From the cell containing the given text, extract its center point as [x, y] coordinate. 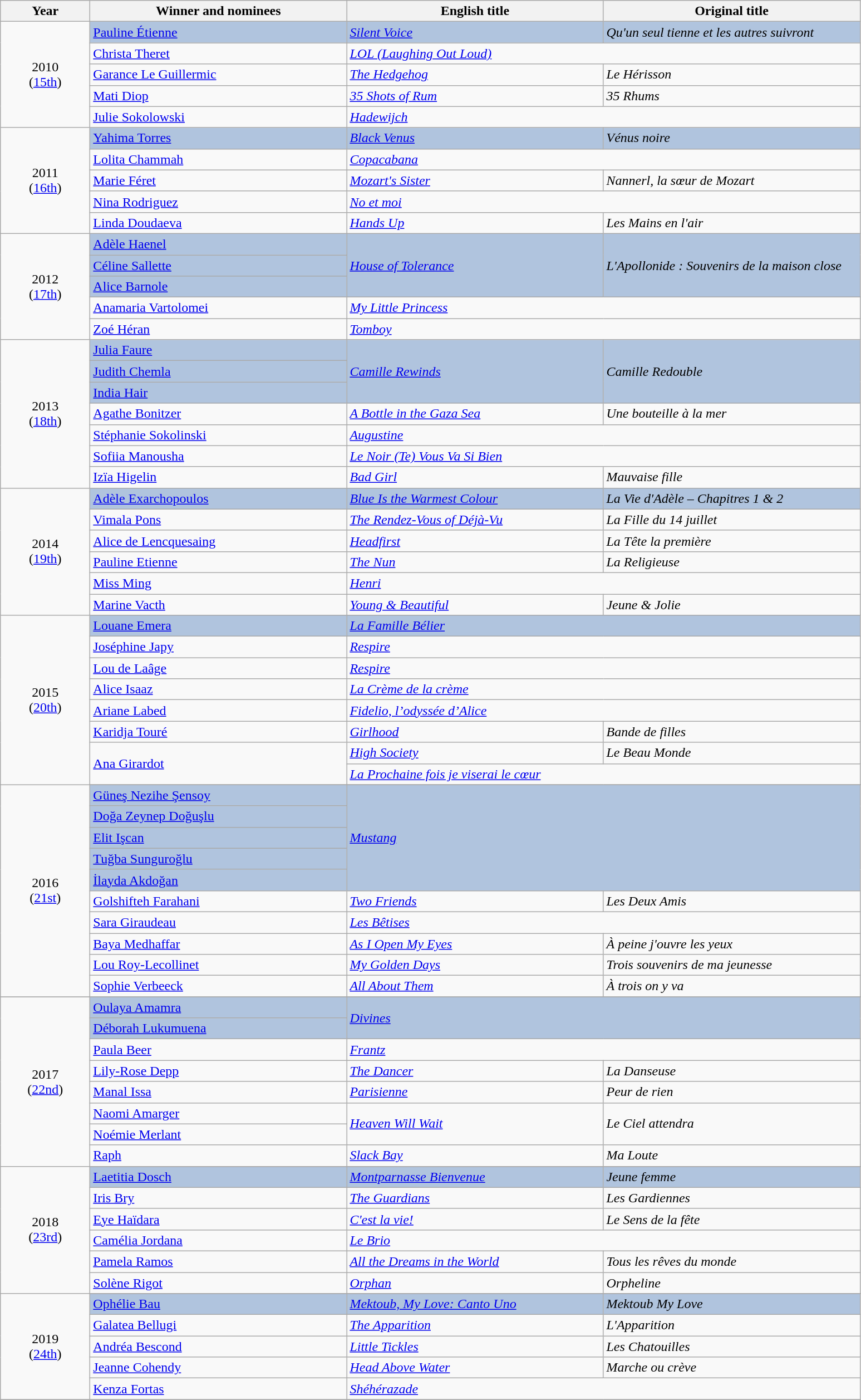
Young & Beautiful [475, 604]
Les Chatouilles [731, 1347]
La Famille Bélier [603, 626]
Alice Barnole [218, 287]
Paula Beer [218, 1050]
L'Apollonide : Souvenirs de la maison close [731, 265]
Nannerl, la sœur de Mozart [731, 180]
India Hair [218, 393]
Fidelio, l’odyssée d’Alice [603, 711]
Julie Sokolowski [218, 117]
Marie Féret [218, 180]
Le Sens de la fête [731, 1219]
À peine j'ouvre les yeux [731, 944]
Les Gardiennes [731, 1198]
Lily-Rose Depp [218, 1071]
The Apparition [475, 1325]
House of Tolerance [475, 265]
Orpheline [731, 1282]
İlayda Akdoğan [218, 880]
Mustang [603, 838]
Heaven Will Wait [475, 1124]
Camille Rewinds [475, 371]
Divines [603, 1018]
Ophélie Bau [218, 1304]
Kenza Fortas [218, 1389]
Linda Doudaeva [218, 223]
Le Hérisson [731, 75]
Le Beau Monde [731, 753]
Le Ciel attendra [731, 1124]
Ana Girardot [218, 763]
Agathe Bonitzer [218, 414]
Les Mains en l'air [731, 223]
Little Tickles [475, 1347]
Raph [218, 1156]
La Tête la première [731, 541]
Nina Rodriguez [218, 202]
Le Brio [603, 1240]
Alice de Lencquesaing [218, 541]
Christa Theret [218, 53]
Tuğba Sunguroğlu [218, 859]
Pauline Etienne [218, 562]
Louane Emera [218, 626]
Shéhérazade [603, 1389]
Tous les rêves du monde [731, 1261]
35 Shots of Rum [475, 96]
Miss Ming [218, 583]
Frantz [603, 1050]
Déborah Lukumuena [218, 1029]
À trois on y va [731, 986]
Bande de filles [731, 732]
Les Bêtises [603, 922]
Laetitia Dosch [218, 1177]
Slack Bay [475, 1156]
Copacabana [603, 159]
Lou de Laâge [218, 668]
Augustine [603, 435]
Adèle Haenel [218, 244]
Céline Sallette [218, 266]
High Society [475, 753]
Mektoub My Love [731, 1304]
Vimala Pons [218, 520]
Two Friends [475, 901]
Trois souvenirs de ma jeunesse [731, 965]
Montparnasse Bienvenue [475, 1177]
Noémie Merlant [218, 1134]
Yahima Torres [218, 138]
Joséphine Japy [218, 647]
Mektoub, My Love: Canto Uno [475, 1304]
2010(15th) [46, 75]
Alice Isaaz [218, 689]
2014(19th) [46, 551]
The Hedgehog [475, 75]
Camélia Jordana [218, 1240]
Headfirst [475, 541]
Henri [603, 583]
La Fille du 14 juillet [731, 520]
La Crème de la crème [603, 689]
My Golden Days [475, 965]
Anamaria Vartolomei [218, 308]
Lou Roy-Lecollinet [218, 965]
Qu'un seul tienne et les autres suivront [731, 32]
Ma Loute [731, 1156]
Elit Işcan [218, 838]
2012(17th) [46, 286]
All About Them [475, 986]
La Danseuse [731, 1071]
Mozart's Sister [475, 180]
2013(18th) [46, 414]
English title [475, 11]
La Vie d'Adèle – Chapitres 1 & 2 [731, 498]
2011(16th) [46, 180]
Marche ou crève [731, 1368]
Hadewijch [603, 117]
All the Dreams in the World [475, 1261]
Solène Rigot [218, 1282]
Original title [731, 11]
Mati Diop [218, 96]
Andréa Bescond [218, 1347]
The Guardians [475, 1198]
Le Noir (Te) Vous Va Si Bien [603, 456]
My Little Princess [603, 308]
Pauline Étienne [218, 32]
2016(21st) [46, 891]
Adèle Exarchopoulos [218, 498]
Golshifteh Farahani [218, 901]
Vénus noire [731, 138]
Stéphanie Sokolinski [218, 435]
Hands Up [475, 223]
Peur de rien [731, 1092]
Winner and nominees [218, 11]
Pamela Ramos [218, 1261]
La Prochaine fois je viserai le cœur [603, 774]
Les Deux Amis [731, 901]
Naomi Amarger [218, 1113]
Mauvaise fille [731, 477]
Camille Redouble [731, 371]
Sofiia Manousha [218, 456]
Marine Vacth [218, 604]
Jeune & Jolie [731, 604]
Zoé Héran [218, 329]
Year [46, 11]
The Nun [475, 562]
Ariane Labed [218, 711]
Judith Chemla [218, 371]
Black Venus [475, 138]
Jeune femme [731, 1177]
Orphan [475, 1282]
Julia Faure [218, 350]
Güneş Nezihe Şensoy [218, 795]
35 Rhums [731, 96]
Bad Girl [475, 477]
L'Apparition [731, 1325]
LOL (Laughing Out Loud) [603, 53]
Silent Voice [475, 32]
Eye Haïdara [218, 1219]
Parisienne [475, 1092]
The Dancer [475, 1071]
2018(23rd) [46, 1230]
The Rendez-Vous of Déjà-Vu [475, 520]
No et moi [603, 202]
Sara Giraudeau [218, 922]
Oulaya Amamra [218, 1007]
A Bottle in the Gaza Sea [475, 414]
Iris Bry [218, 1198]
Une bouteille à la mer [731, 414]
2019(24th) [46, 1347]
Girlhood [475, 732]
Lolita Chammah [218, 159]
As I Open My Eyes [475, 944]
Head Above Water [475, 1368]
C'est la vie! [475, 1219]
Sophie Verbeeck [218, 986]
Tomboy [603, 329]
Jeanne Cohendy [218, 1368]
Baya Medhaffar [218, 944]
2015(20th) [46, 700]
Karidja Touré [218, 732]
2017(22nd) [46, 1081]
Garance Le Guillermic [218, 75]
Galatea Bellugi [218, 1325]
Doğa Zeynep Doğuşlu [218, 816]
Blue Is the Warmest Colour [475, 498]
Izïa Higelin [218, 477]
Manal Issa [218, 1092]
La Religieuse [731, 562]
